Provide the (X, Y) coordinate of the cell's center where the given text is located.  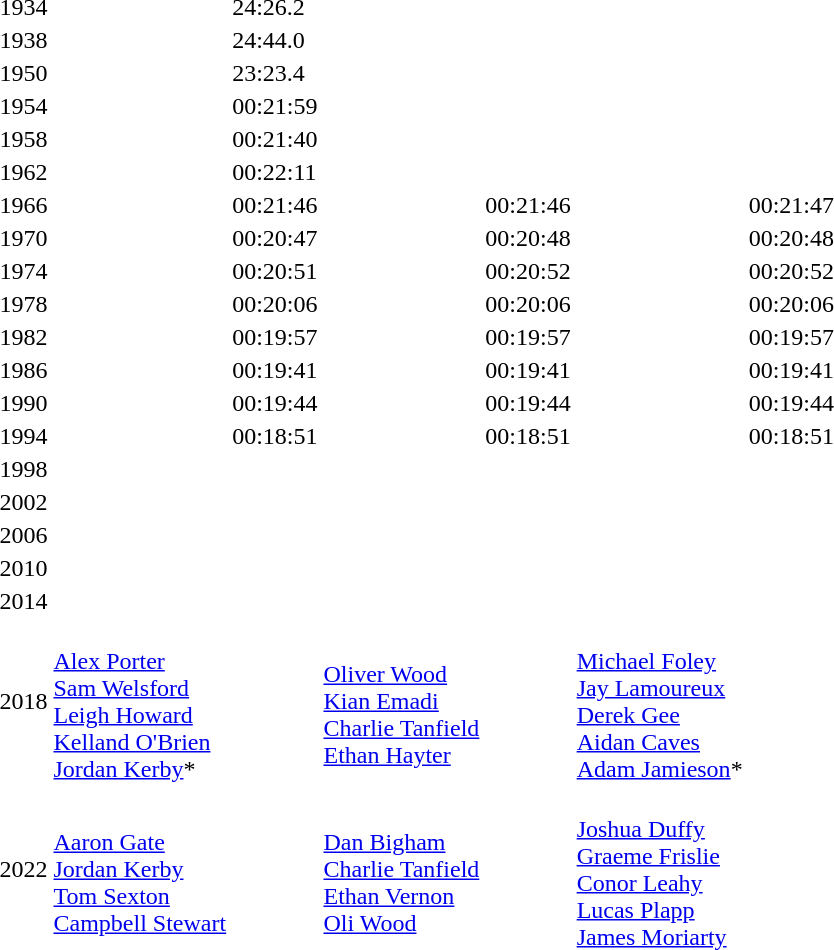
00:20:52 (528, 271)
00:20:48 (528, 238)
Alex PorterSam WelsfordLeigh HowardKelland O'BrienJordan Kerby* (140, 702)
Michael FoleyJay LamoureuxDerek GeeAidan CavesAdam Jamieson* (660, 702)
00:20:51 (275, 271)
00:20:47 (275, 238)
24:44.0 (275, 40)
00:21:59 (275, 106)
00:21:40 (275, 139)
00:22:11 (275, 172)
23:23.4 (275, 73)
Oliver WoodKian EmadiCharlie TanfieldEthan Hayter (402, 702)
